Find where the given text appears and provide that cell's center as [X, Y] coordinate. 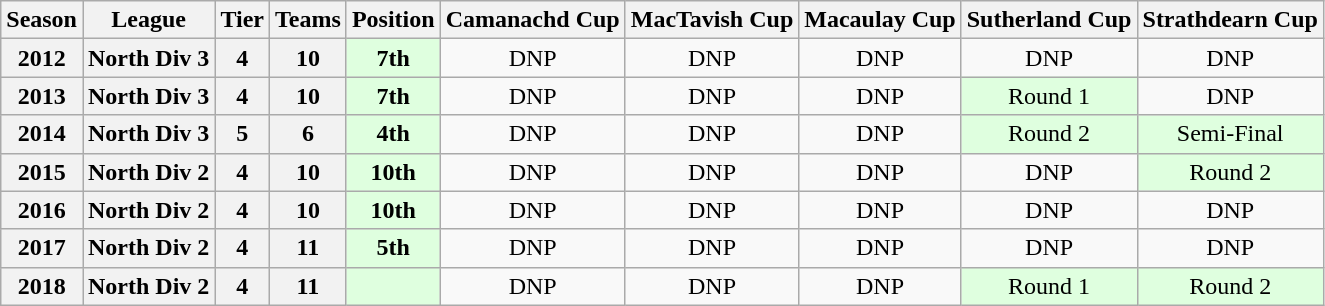
Teams [308, 20]
Season [42, 20]
2013 [42, 96]
2016 [42, 210]
5 [242, 134]
2014 [42, 134]
Macaulay Cup [880, 20]
Position [393, 20]
League [148, 20]
Sutherland Cup [1049, 20]
6 [308, 134]
Semi-Final [1230, 134]
2018 [42, 286]
2012 [42, 58]
MacTavish Cup [712, 20]
2015 [42, 172]
5th [393, 248]
4th [393, 134]
Tier [242, 20]
2017 [42, 248]
Strathdearn Cup [1230, 20]
Camanachd Cup [532, 20]
